Identify which cell holds the provided text, then report its (X, Y) central coordinate. 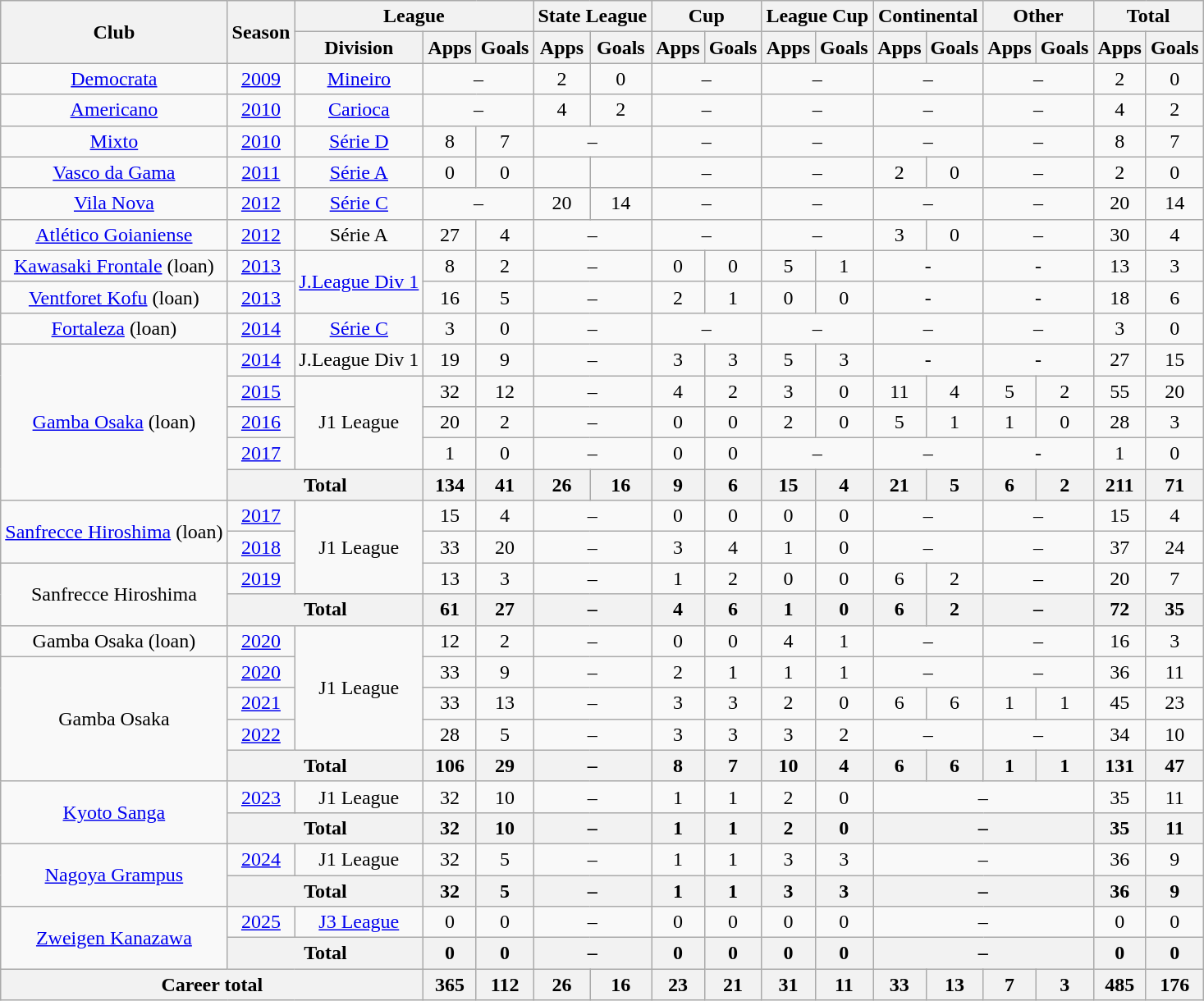
2024 (261, 859)
365 (450, 985)
League (414, 16)
Vila Nova (114, 203)
41 (505, 485)
Continental (928, 16)
2021 (261, 703)
45 (1119, 703)
2015 (261, 391)
131 (1119, 766)
Atlético Goianiense (114, 235)
2022 (261, 734)
J3 League (359, 922)
Other (1038, 16)
112 (505, 985)
2018 (261, 547)
2009 (261, 79)
Americano (114, 110)
2016 (261, 423)
State League (593, 16)
Career total (212, 985)
176 (1174, 985)
71 (1174, 485)
134 (450, 485)
2023 (261, 797)
Ventforet Kofu (loan) (114, 297)
2025 (261, 922)
34 (1119, 734)
24 (1174, 547)
Gamba Osaka (114, 719)
18 (1119, 297)
Democrata (114, 79)
55 (1119, 391)
Nagoya Grampus (114, 875)
Série D (359, 141)
Cup (707, 16)
211 (1119, 485)
Kyoto Sanga (114, 812)
37 (1119, 547)
Kawasaki Frontale (loan) (114, 266)
47 (1174, 766)
19 (450, 359)
29 (505, 766)
League Cup (817, 16)
61 (450, 610)
Mixto (114, 141)
72 (1119, 610)
485 (1119, 985)
Club (114, 32)
Zweigen Kanazawa (114, 938)
Sanfrecce Hiroshima (114, 594)
30 (1119, 235)
2011 (261, 172)
Fortaleza (loan) (114, 328)
2019 (261, 578)
Division (359, 48)
Vasco da Gama (114, 172)
106 (450, 766)
Season (261, 32)
Carioca (359, 110)
31 (788, 985)
Sanfrecce Hiroshima (loan) (114, 532)
Mineiro (359, 79)
